Pinpoint the cell where the given text exists, returning its (X, Y) midpoint coordinate. 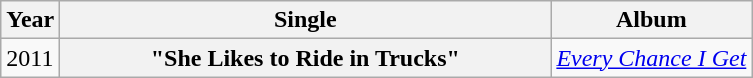
Year (30, 20)
Album (652, 20)
"She Likes to Ride in Trucks" (306, 58)
Every Chance I Get (652, 58)
Single (306, 20)
2011 (30, 58)
